For the text-containing cell, return its midpoint in (X, Y) coordinate format. 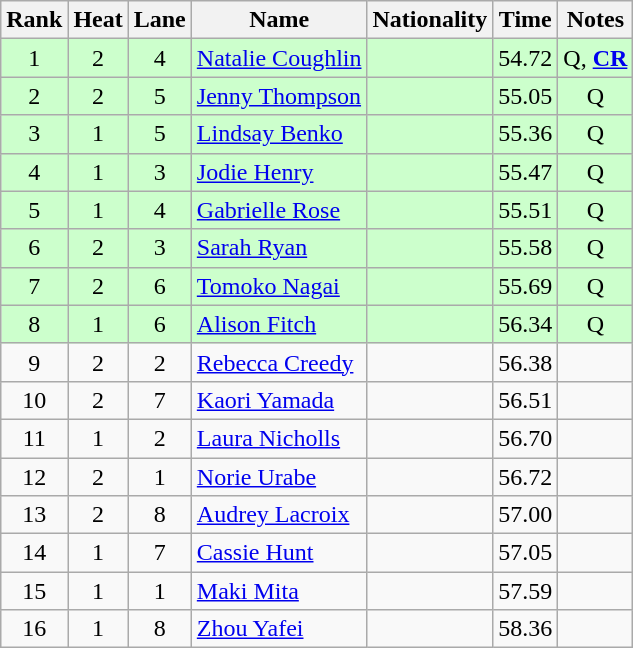
Name (279, 20)
Sarah Ryan (279, 248)
57.05 (526, 553)
55.36 (526, 134)
Nationality (430, 20)
10 (34, 400)
55.58 (526, 248)
54.72 (526, 58)
Norie Urabe (279, 477)
11 (34, 438)
Audrey Lacroix (279, 515)
Jenny Thompson (279, 96)
15 (34, 591)
Kaori Yamada (279, 400)
Q, CR (596, 58)
Tomoko Nagai (279, 286)
Lane (160, 20)
56.70 (526, 438)
Gabrielle Rose (279, 210)
Alison Fitch (279, 324)
58.36 (526, 629)
14 (34, 553)
Heat (98, 20)
Zhou Yafei (279, 629)
12 (34, 477)
16 (34, 629)
55.05 (526, 96)
9 (34, 362)
13 (34, 515)
56.72 (526, 477)
57.00 (526, 515)
Jodie Henry (279, 172)
Notes (596, 20)
Laura Nicholls (279, 438)
Cassie Hunt (279, 553)
55.47 (526, 172)
Maki Mita (279, 591)
Lindsay Benko (279, 134)
Rank (34, 20)
55.69 (526, 286)
56.38 (526, 362)
56.34 (526, 324)
55.51 (526, 210)
Natalie Coughlin (279, 58)
57.59 (526, 591)
56.51 (526, 400)
Time (526, 20)
Rebecca Creedy (279, 362)
